Detect which cell encompasses the target text, then output its [X, Y] center coordinate. 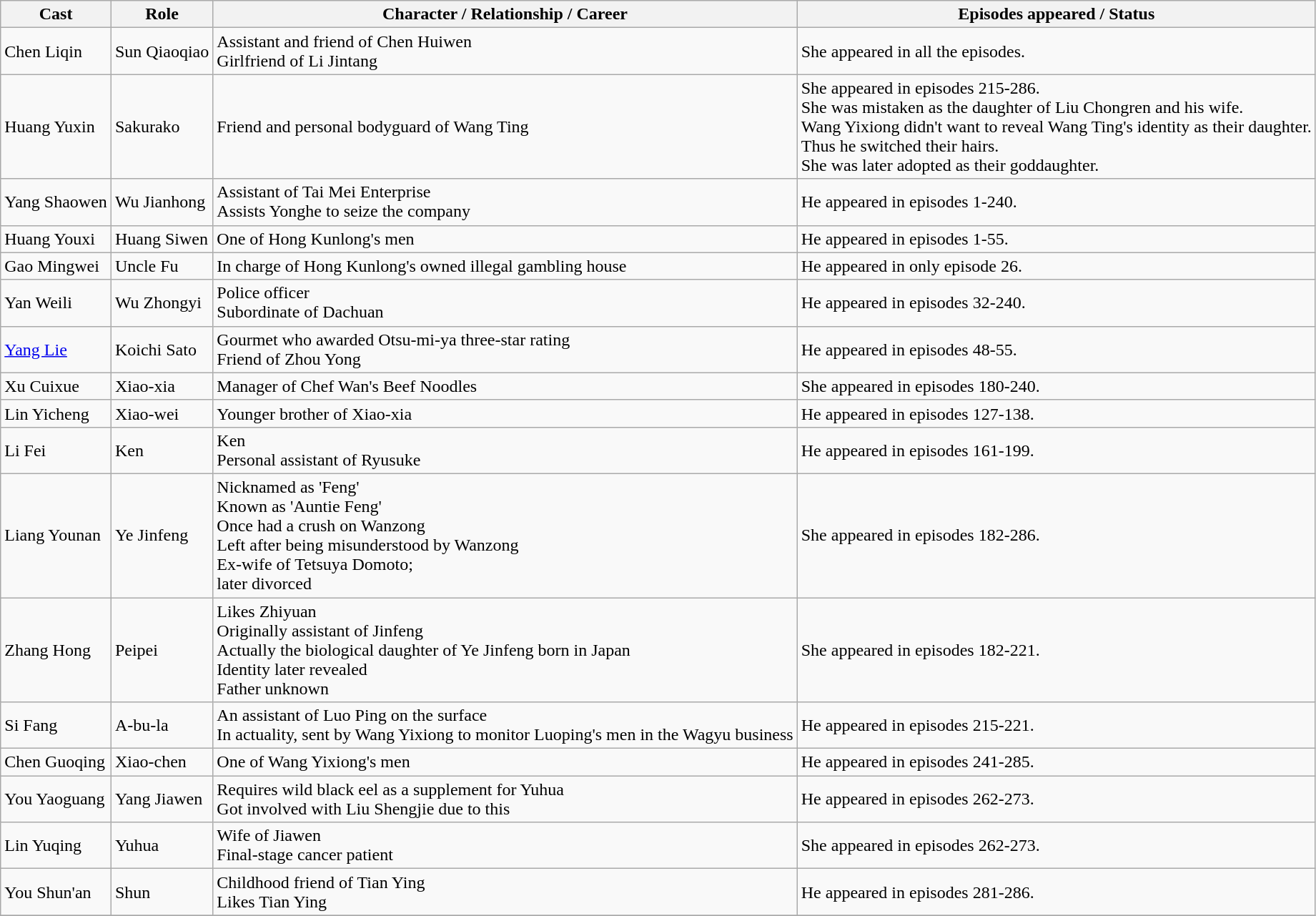
He appeared in episodes 48-55. [1057, 349]
He appeared in episodes 161-199. [1057, 450]
Chen Guoqing [56, 762]
One of Hong Kunlong's men [505, 239]
Nicknamed as 'Feng'Known as 'Auntie Feng'Once had a crush on WanzongLeft after being misunderstood by WanzongEx-wife of Tetsuya Domoto;later divorced [505, 535]
Police officerSubordinate of Dachuan [505, 303]
Likes ZhiyuanOriginally assistant of JinfengActually the biological daughter of Ye Jinfeng born in JapanIdentity later revealedFather unknown [505, 650]
Younger brother of Xiao-xia [505, 413]
One of Wang Yixiong's men [505, 762]
Cast [56, 14]
Xiao-wei [162, 413]
Yuhua [162, 845]
Chen Liqin [56, 51]
Huang Siwen [162, 239]
You Yaoguang [56, 799]
She appeared in episodes 262-273. [1057, 845]
You Shun'an [56, 892]
In charge of Hong Kunlong's owned illegal gambling house [505, 266]
Gourmet who awarded Otsu-mi-ya three-star ratingFriend of Zhou Yong [505, 349]
A-bu-la [162, 725]
Yan Weili [56, 303]
Lin Yicheng [56, 413]
She appeared in episodes 182-286. [1057, 535]
Peipei [162, 650]
Episodes appeared / Status [1057, 14]
Wu Jianhong [162, 202]
He appeared in only episode 26. [1057, 266]
Lin Yuqing [56, 845]
Ye Jinfeng [162, 535]
He appeared in episodes 1-55. [1057, 239]
Assistant and friend of Chen HuiwenGirlfriend of Li Jintang [505, 51]
Wife of JiawenFinal-stage cancer patient [505, 845]
He appeared in episodes 281-286. [1057, 892]
Sakurako [162, 127]
Sun Qiaoqiao [162, 51]
Huang Yuxin [56, 127]
Xiao-chen [162, 762]
Zhang Hong [56, 650]
He appeared in episodes 127-138. [1057, 413]
Yang Lie [56, 349]
Yang Shaowen [56, 202]
She appeared in episodes 182-221. [1057, 650]
Shun [162, 892]
Friend and personal bodyguard of Wang Ting [505, 127]
An assistant of Luo Ping on the surfaceIn actuality, sent by Wang Yixiong to monitor Luoping's men in the Wagyu business [505, 725]
Yang Jiawen [162, 799]
Role [162, 14]
He appeared in episodes 1-240. [1057, 202]
She appeared in episodes 180-240. [1057, 386]
Ken [162, 450]
He appeared in episodes 215-221. [1057, 725]
Xiao-xia [162, 386]
Liang Younan [56, 535]
Si Fang [56, 725]
Requires wild black eel as a supplement for YuhuaGot involved with Liu Shengjie due to this [505, 799]
He appeared in episodes 262-273. [1057, 799]
Gao Mingwei [56, 266]
Wu Zhongyi [162, 303]
Character / Relationship / Career [505, 14]
Manager of Chef Wan's Beef Noodles [505, 386]
Xu Cuixue [56, 386]
Li Fei [56, 450]
Uncle Fu [162, 266]
KenPersonal assistant of Ryusuke [505, 450]
Assistant of Tai Mei EnterpriseAssists Yonghe to seize the company [505, 202]
She appeared in all the episodes. [1057, 51]
Childhood friend of Tian YingLikes Tian Ying [505, 892]
Koichi Sato [162, 349]
Huang Youxi [56, 239]
He appeared in episodes 32-240. [1057, 303]
He appeared in episodes 241-285. [1057, 762]
